Identify which cell holds the provided text, then report its (x, y) central coordinate. 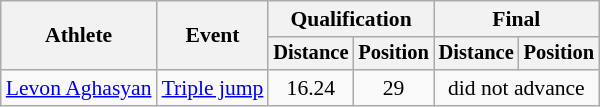
Event (213, 36)
Levon Aghasyan (79, 88)
16.24 (310, 88)
Qualification (350, 19)
29 (393, 88)
Final (516, 19)
Athlete (79, 36)
Triple jump (213, 88)
did not advance (516, 88)
